Provide the (X, Y) coordinate of the cell's center where the given text is located.  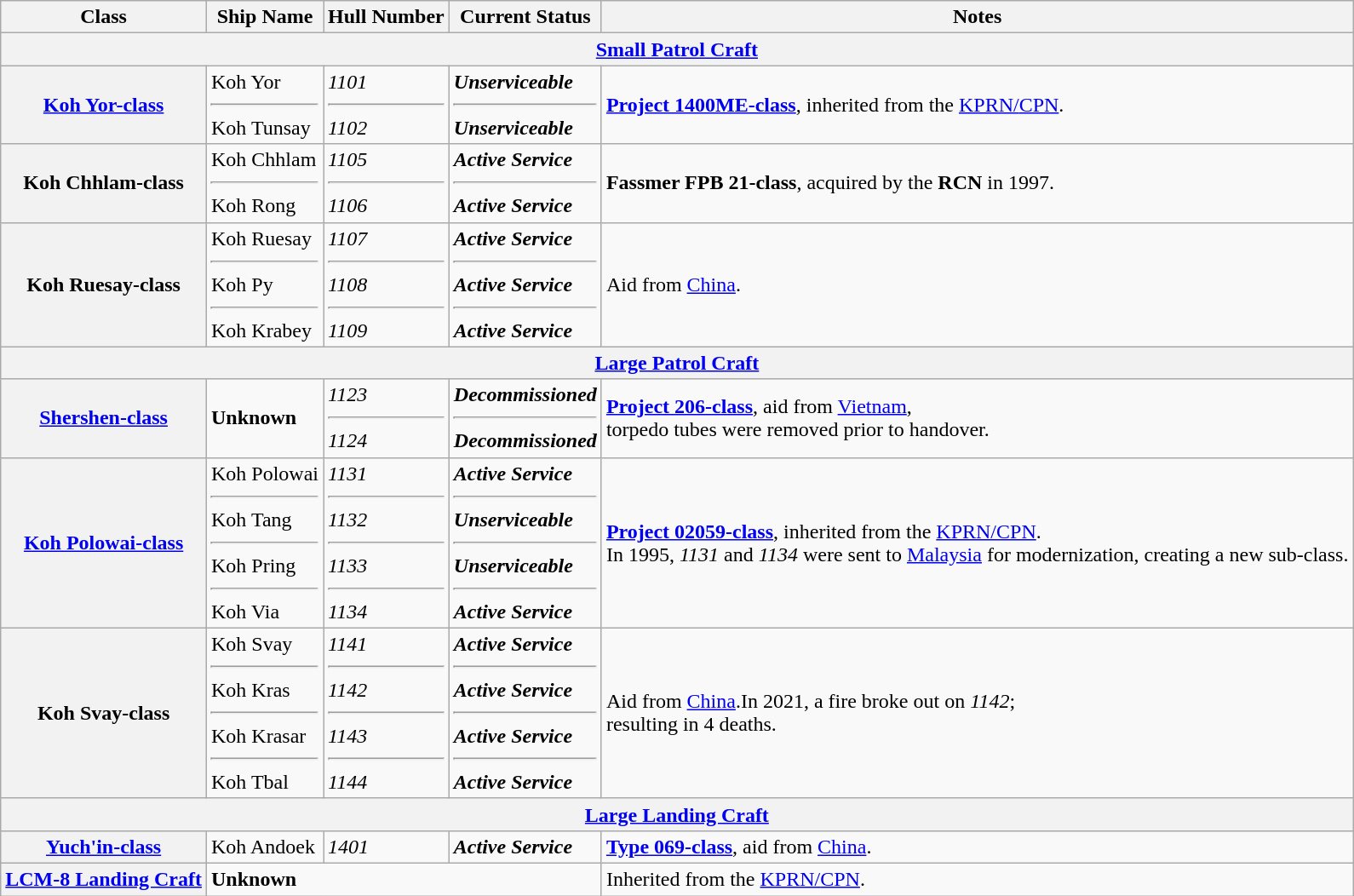
Koh Andoek (264, 847)
Koh Polowai Koh Tang Koh Pring Koh Via (264, 543)
Current Status (525, 17)
1123 1124 (387, 418)
Class (104, 17)
Hull Number (387, 17)
Large Patrol Craft (677, 363)
Active Service Active Service Active Service Active Service (525, 713)
LCM-8 Landing Craft (104, 879)
Large Landing Craft (677, 814)
Type 069-class, aid from China. (978, 847)
1141 1142 1143 1144 (387, 713)
Ship Name (264, 17)
Koh Svay Koh Kras Koh Krasar Koh Tbal (264, 713)
Koh Yor Koh Tunsay (264, 105)
1131 1132 1133 1134 (387, 543)
Notes (978, 17)
1107 1108 1109 (387, 284)
1101 1102 (387, 105)
Project 02059-class, inherited from the KPRN/CPN.In 1995, 1131 and 1134 were sent to Malaysia for modernization, creating a new sub-class. (978, 543)
Aid from China. (978, 284)
Shershen-class (104, 418)
1105 1106 (387, 183)
Small Patrol Craft (677, 49)
Fassmer FPB 21-class, acquired by the RCN in 1997. (978, 183)
Yuch'in-class (104, 847)
Koh Ruesay Koh Py Koh Krabey (264, 284)
Unserviceable Unserviceable (525, 105)
Active Service Active Service Active Service (525, 284)
Active Service Active Service (525, 183)
Koh Yor-class (104, 105)
Project 206-class, aid from Vietnam,torpedo tubes were removed prior to handover. (978, 418)
Aid from China.In 2021, a fire broke out on 1142;resulting in 4 deaths. (978, 713)
Project 1400ME-class, inherited from the KPRN/CPN. (978, 105)
Koh Chhlam-class (104, 183)
Koh Svay-class (104, 713)
Decommissioned Decommissioned (525, 418)
Koh Chhlam Koh Rong (264, 183)
Active Service (525, 847)
1401 (387, 847)
Koh Polowai-class (104, 543)
Active Service Unserviceable Unserviceable Active Service (525, 543)
Koh Ruesay-class (104, 284)
Inherited from the KPRN/CPN. (978, 879)
